Return the [x, y] coordinate for the center point of the cell that contains the specified text.  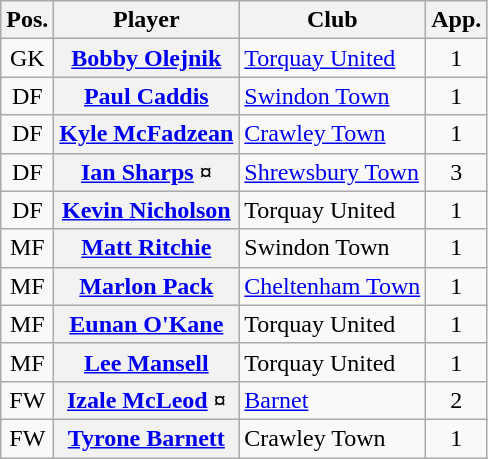
Matt Ritchie [146, 248]
Lee Mansell [146, 362]
Barnet [332, 400]
2 [456, 400]
Izale McLeod ¤ [146, 400]
Paul Caddis [146, 96]
Bobby Olejnik [146, 58]
Cheltenham Town [332, 286]
3 [456, 172]
GK [28, 58]
App. [456, 20]
Kyle McFadzean [146, 134]
Player [146, 20]
Club [332, 20]
Marlon Pack [146, 286]
Shrewsbury Town [332, 172]
Pos. [28, 20]
Tyrone Barnett [146, 438]
Eunan O'Kane [146, 324]
Ian Sharps ¤ [146, 172]
Kevin Nicholson [146, 210]
